Return [x, y] of the center of cell containing provided text 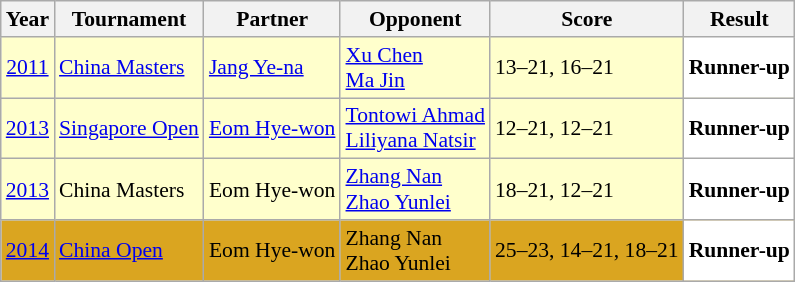
2014 [28, 250]
Singapore Open [129, 128]
12–21, 12–21 [587, 128]
China Open [129, 250]
Jang Ye-na [272, 68]
Partner [272, 19]
18–21, 12–21 [587, 190]
Year [28, 19]
Xu Chen Ma Jin [415, 68]
Tontowi Ahmad Liliyana Natsir [415, 128]
Score [587, 19]
13–21, 16–21 [587, 68]
Opponent [415, 19]
2011 [28, 68]
Result [740, 19]
Tournament [129, 19]
25–23, 14–21, 18–21 [587, 250]
